Return the [X, Y] coordinate for the center point of the cell that contains the specified text.  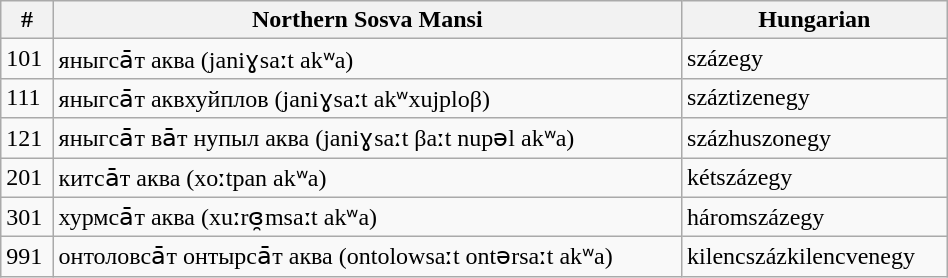
# [27, 20]
101 [27, 59]
kilencszázkilencvenegy [815, 257]
százhuszonegy [815, 138]
háromszázegy [815, 217]
201 [27, 178]
онтоловса̄т онтырса̄т аква (ontolowsaːt ontərsaːt akʷa) [367, 257]
яныгса̄т ва̄т нупыл аква (janiɣsaːt βaːt nupəl akʷa) [367, 138]
száztizenegy [815, 98]
яныгса̄т аквхуйплов (janiɣsaːt akʷxujploβ) [367, 98]
301 [27, 217]
százegy [815, 59]
хурмса̄т аква (xuːrɞ̯msaːt akʷa) [367, 217]
991 [27, 257]
kétszázegy [815, 178]
111 [27, 98]
китса̄т аква (xoːtpan akʷa) [367, 178]
Hungarian [815, 20]
яныгса̄т аква (janiɣsaːt akʷa) [367, 59]
121 [27, 138]
Northern Sosva Mansi [367, 20]
